Scan for the cell matching the given text and deliver its (x, y) coordinate at center. 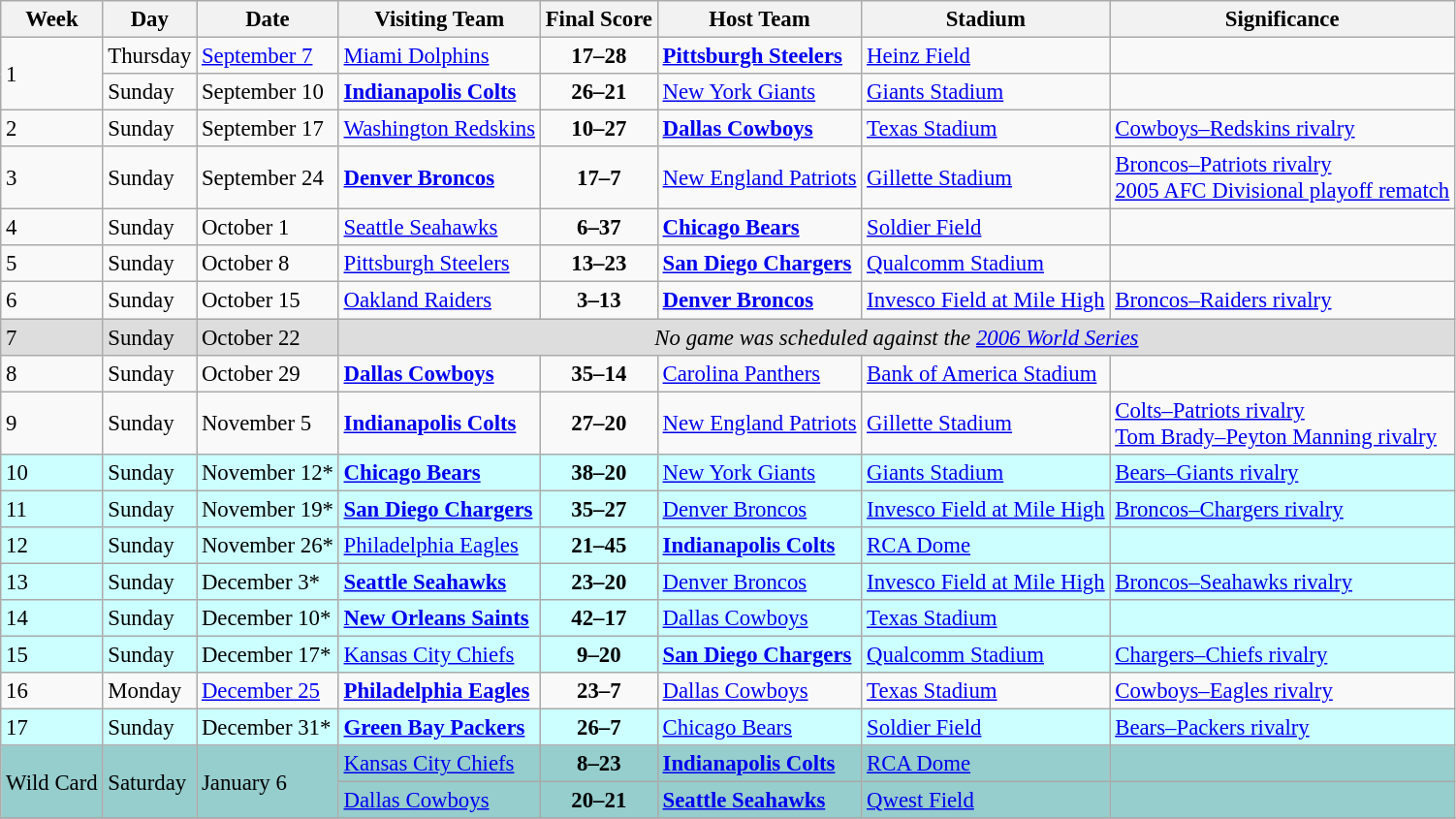
17–7 (599, 178)
October 15 (268, 300)
Cowboys–Eagles rivalry (1282, 691)
Thursday (149, 56)
9 (52, 423)
23–7 (599, 691)
January 6 (268, 781)
Carolina Panthers (760, 373)
Cowboys–Redskins rivalry (1282, 129)
December 17* (268, 654)
Broncos–Seahawks rivalry (1282, 582)
5 (52, 265)
27–20 (599, 423)
3–13 (599, 300)
3 (52, 178)
Washington Redskins (439, 129)
Colts–Patriots rivalryTom Brady–Peyton Manning rivalry (1282, 423)
November 12* (268, 472)
Chargers–Chiefs rivalry (1282, 654)
Visiting Team (439, 19)
December 3* (268, 582)
October 8 (268, 265)
Bears–Giants rivalry (1282, 472)
September 10 (268, 92)
12 (52, 546)
Monday (149, 691)
Final Score (599, 19)
20–21 (599, 801)
October 22 (268, 337)
December 25 (268, 691)
35–14 (599, 373)
Date (268, 19)
21–45 (599, 546)
35–27 (599, 509)
Miami Dolphins (439, 56)
6 (52, 300)
42–17 (599, 618)
Host Team (760, 19)
Broncos–Raiders rivalry (1282, 300)
Bears–Packers rivalry (1282, 728)
38–20 (599, 472)
17–28 (599, 56)
13 (52, 582)
Stadium (986, 19)
26–7 (599, 728)
8–23 (599, 764)
15 (52, 654)
September 17 (268, 129)
13–23 (599, 265)
9–20 (599, 654)
6–37 (599, 228)
23–20 (599, 582)
November 19* (268, 509)
No game was scheduled against the 2006 World Series (896, 337)
December 31* (268, 728)
Day (149, 19)
Bank of America Stadium (986, 373)
7 (52, 337)
Significance (1282, 19)
September 24 (268, 178)
4 (52, 228)
Heinz Field (986, 56)
Broncos–Chargers rivalry (1282, 509)
14 (52, 618)
8 (52, 373)
Broncos–Patriots rivalry2005 AFC Divisional playoff rematch (1282, 178)
11 (52, 509)
September 7 (268, 56)
Green Bay Packers (439, 728)
December 10* (268, 618)
16 (52, 691)
Saturday (149, 781)
17 (52, 728)
Oakland Raiders (439, 300)
1 (52, 74)
10 (52, 472)
November 5 (268, 423)
November 26* (268, 546)
New Orleans Saints (439, 618)
October 29 (268, 373)
Wild Card (52, 781)
Week (52, 19)
October 1 (268, 228)
Qwest Field (986, 801)
10–27 (599, 129)
26–21 (599, 92)
2 (52, 129)
